Locate the cell with the specified text and output its (X, Y) center coordinate. 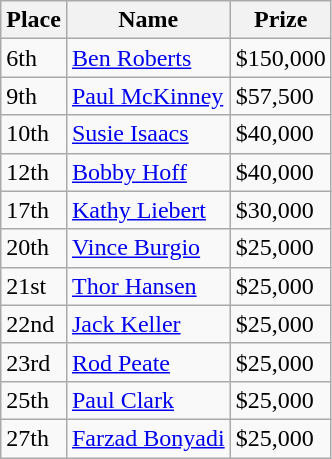
Vince Burgio (148, 248)
Susie Isaacs (148, 134)
6th (34, 58)
Jack Keller (148, 324)
Paul McKinney (148, 96)
$57,500 (280, 96)
10th (34, 134)
9th (34, 96)
Paul Clark (148, 400)
17th (34, 210)
Place (34, 20)
25th (34, 400)
21st (34, 286)
20th (34, 248)
$30,000 (280, 210)
Bobby Hoff (148, 172)
Kathy Liebert (148, 210)
27th (34, 438)
$150,000 (280, 58)
Thor Hansen (148, 286)
Rod Peate (148, 362)
23rd (34, 362)
22nd (34, 324)
Farzad Bonyadi (148, 438)
Prize (280, 20)
Ben Roberts (148, 58)
12th (34, 172)
Name (148, 20)
